Output the [x, y] coordinate of the center of the cell containing the given text.  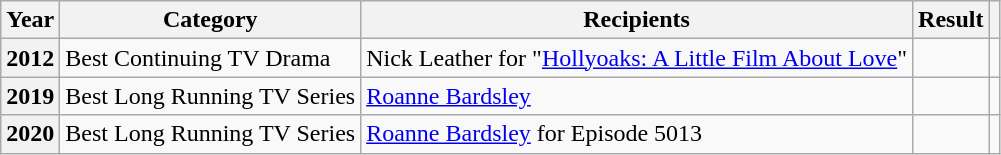
Recipients [637, 20]
Nick Leather for "Hollyoaks: A Little Film About Love" [637, 58]
Result [951, 20]
Category [210, 20]
2020 [30, 134]
2019 [30, 96]
2012 [30, 58]
Roanne Bardsley for Episode 5013 [637, 134]
Year [30, 20]
Roanne Bardsley [637, 96]
Best Continuing TV Drama [210, 58]
